From the cell containing the given text, extract its center point as (x, y) coordinate. 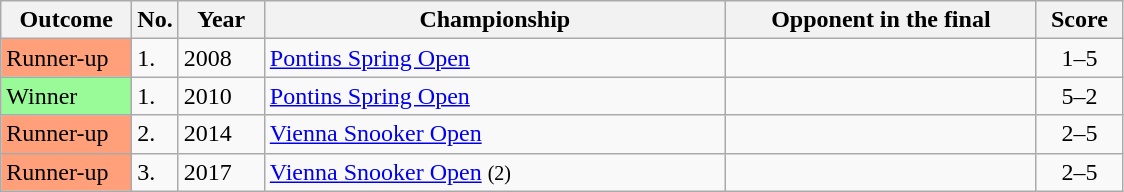
1–5 (1079, 58)
2. (155, 134)
Vienna Snooker Open (494, 134)
Winner (66, 96)
2010 (221, 96)
Score (1079, 20)
3. (155, 172)
Vienna Snooker Open (2) (494, 172)
2008 (221, 58)
2014 (221, 134)
Championship (494, 20)
Opponent in the final (880, 20)
Year (221, 20)
5–2 (1079, 96)
Outcome (66, 20)
No. (155, 20)
2017 (221, 172)
